Output the [x, y] coordinate of the center of the cell containing the given text.  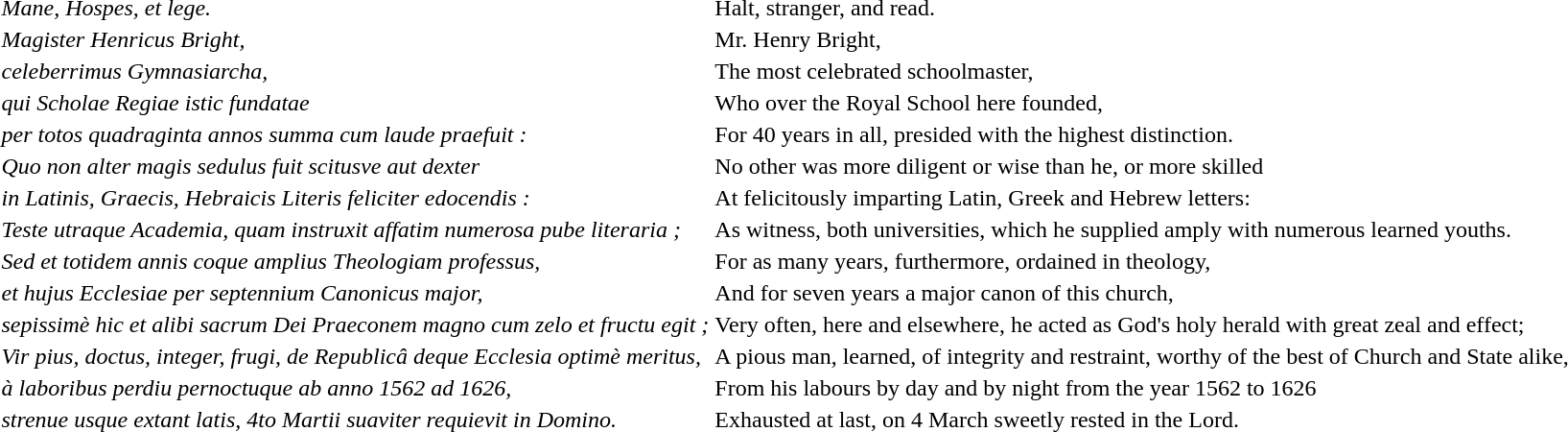
in Latinis, Graecis, Hebraicis Literis feliciter edocendis : [355, 198]
Vir pius, doctus, integer, frugi, de Republicâ deque Ecclesia optimè meritus, [355, 356]
et hujus Ecclesiae per septennium Canonicus major, [355, 293]
Magister Henricus Bright, [355, 39]
sepissimè hic et alibi sacrum Dei Praeconem magno cum zelo et fructu egit ; [355, 324]
à laboribus perdiu pernoctuque ab anno 1562 ad 1626, [355, 388]
celeberrimus Gymnasiarcha, [355, 71]
qui Scholae Regiae istic fundatae [355, 103]
Sed et totidem annis coque amplius Theologiam professus, [355, 261]
Quo non alter magis sedulus fuit scitusve aut dexter [355, 166]
Teste utraque Academia, quam instruxit affatim numerosa pube literaria ; [355, 229]
per totos quadraginta annos summa cum laude praefuit : [355, 134]
